Detect which cell encompasses the target text, then output its (x, y) center coordinate. 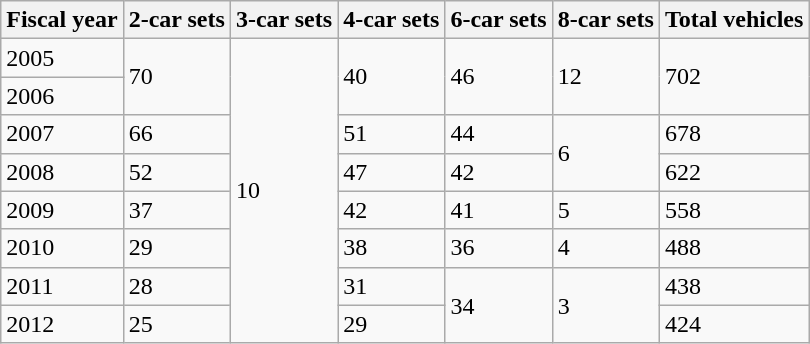
25 (176, 324)
12 (606, 77)
51 (392, 134)
34 (498, 305)
66 (176, 134)
10 (284, 191)
5 (606, 210)
36 (498, 248)
31 (392, 286)
37 (176, 210)
3-car sets (284, 20)
2009 (62, 210)
2-car sets (176, 20)
558 (734, 210)
2012 (62, 324)
2011 (62, 286)
44 (498, 134)
40 (392, 77)
2007 (62, 134)
702 (734, 77)
Fiscal year (62, 20)
2010 (62, 248)
2005 (62, 58)
28 (176, 286)
52 (176, 172)
2008 (62, 172)
678 (734, 134)
438 (734, 286)
2006 (62, 96)
6 (606, 153)
8-car sets (606, 20)
70 (176, 77)
41 (498, 210)
3 (606, 305)
46 (498, 77)
424 (734, 324)
622 (734, 172)
47 (392, 172)
4-car sets (392, 20)
Total vehicles (734, 20)
488 (734, 248)
38 (392, 248)
6-car sets (498, 20)
4 (606, 248)
